Output the [X, Y] coordinate of the center of the cell containing the given text.  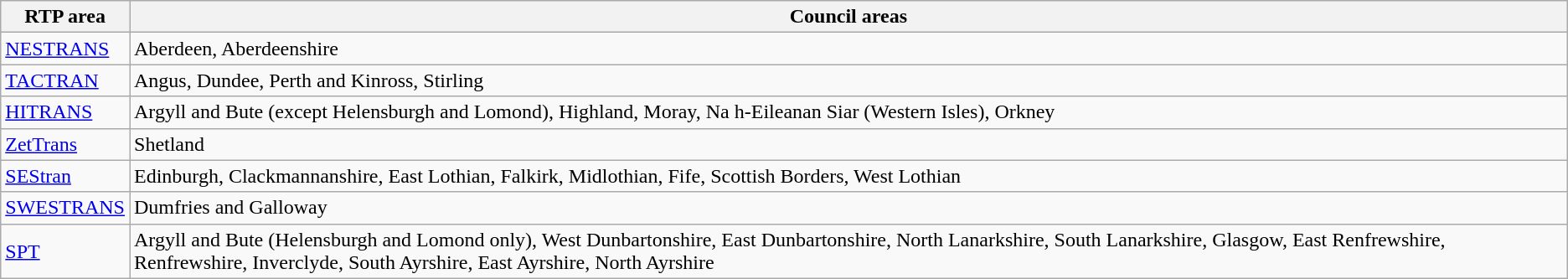
Argyll and Bute (except Helensburgh and Lomond), Highland, Moray, Na h-Eileanan Siar (Western Isles), Orkney [848, 112]
SWESTRANS [65, 208]
SEStran [65, 176]
Aberdeen, Aberdeenshire [848, 49]
Angus, Dundee, Perth and Kinross, Stirling [848, 80]
Shetland [848, 144]
Dumfries and Galloway [848, 208]
ZetTrans [65, 144]
NESTRANS [65, 49]
SPT [65, 251]
Council areas [848, 17]
TACTRAN [65, 80]
RTP area [65, 17]
Edinburgh, Clackmannanshire, East Lothian, Falkirk, Midlothian, Fife, Scottish Borders, West Lothian [848, 176]
HITRANS [65, 112]
